Return (x, y) of the center of cell containing provided text 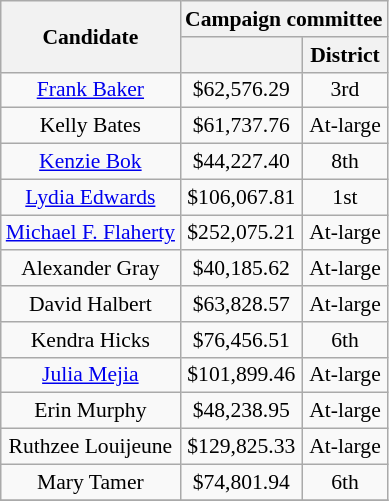
Michael F. Flaherty (90, 233)
Ruthzee Louijeune (90, 447)
Lydia Edwards (90, 197)
District (346, 55)
Kelly Bates (90, 126)
Kendra Hicks (90, 340)
$44,227.40 (242, 162)
$106,067.81 (242, 197)
Alexander Gray (90, 269)
David Halbert (90, 304)
Campaign committee (284, 19)
3rd (346, 90)
$63,828.57 (242, 304)
$129,825.33 (242, 447)
$76,456.51 (242, 340)
Mary Tamer (90, 482)
$40,185.62 (242, 269)
Julia Mejia (90, 375)
$101,899.46 (242, 375)
$74,801.94 (242, 482)
Kenzie Bok (90, 162)
Candidate (90, 36)
$252,075.21 (242, 233)
Erin Murphy (90, 411)
8th (346, 162)
$48,238.95 (242, 411)
Frank Baker (90, 90)
$62,576.29 (242, 90)
1st (346, 197)
$61,737.76 (242, 126)
